Detect which cell encompasses the target text, then output its (X, Y) center coordinate. 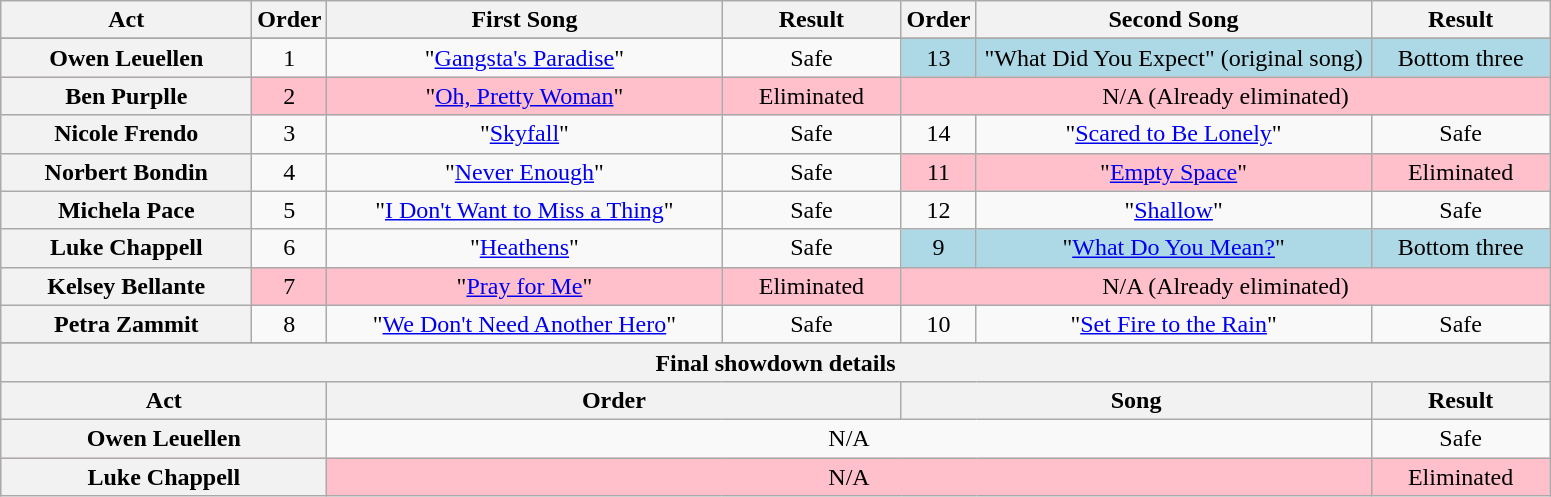
Final showdown details (776, 362)
6 (290, 248)
"Scared to Be Lonely" (1174, 134)
5 (290, 210)
"Heathens" (524, 248)
3 (290, 134)
9 (938, 248)
"We Don't Need Another Hero" (524, 324)
First Song (524, 20)
4 (290, 172)
"Skyfall" (524, 134)
Michela Pace (126, 210)
"Empty Space" (1174, 172)
"Oh, Pretty Woman" (524, 96)
12 (938, 210)
14 (938, 134)
"I Don't Want to Miss a Thing" (524, 210)
"Never Enough" (524, 172)
Nicole Frendo (126, 134)
"Pray for Me" (524, 286)
"Gangsta's Paradise" (524, 58)
"Set Fire to the Rain" (1174, 324)
"What Did You Expect" (original song) (1174, 58)
"Shallow" (1174, 210)
"What Do You Mean?" (1174, 248)
10 (938, 324)
13 (938, 58)
7 (290, 286)
Petra Zammit (126, 324)
8 (290, 324)
1 (290, 58)
2 (290, 96)
Kelsey Bellante (126, 286)
Song (1136, 400)
Second Song (1174, 20)
Ben Purplle (126, 96)
Norbert Bondin (126, 172)
11 (938, 172)
